Find where the given text appears and provide that cell's center as (x, y) coordinate. 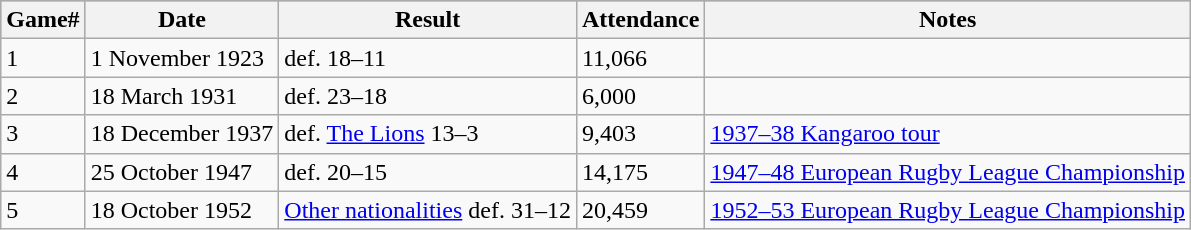
def. 18–11 (428, 58)
2 (43, 96)
25 October 1947 (182, 172)
1952–53 European Rugby League Championship (948, 210)
1937–38 Kangaroo tour (948, 134)
6,000 (640, 96)
18 October 1952 (182, 210)
Result (428, 20)
Other nationalities def. 31–12 (428, 210)
18 December 1937 (182, 134)
5 (43, 210)
def. 23–18 (428, 96)
def. The Lions 13–3 (428, 134)
1 (43, 58)
18 March 1931 (182, 96)
4 (43, 172)
1947–48 European Rugby League Championship (948, 172)
11,066 (640, 58)
20,459 (640, 210)
14,175 (640, 172)
Attendance (640, 20)
Game# (43, 20)
3 (43, 134)
Date (182, 20)
9,403 (640, 134)
def. 20–15 (428, 172)
1 November 1923 (182, 58)
Notes (948, 20)
